Determine the (x, y) coordinate at the center of the cell enclosing the given text.  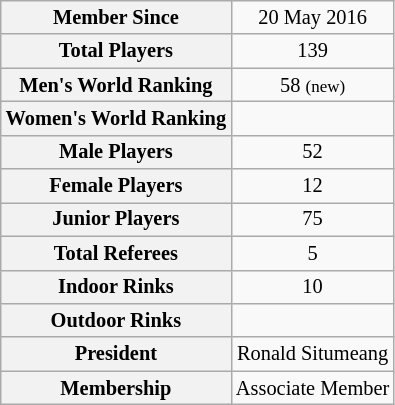
20 May 2016 (312, 17)
Men's World Ranking (116, 85)
139 (312, 51)
Female Players (116, 186)
12 (312, 186)
10 (312, 287)
52 (312, 152)
Outdoor Rinks (116, 320)
Associate Member (312, 388)
Membership (116, 388)
Male Players (116, 152)
Ronald Situmeang (312, 354)
5 (312, 253)
President (116, 354)
Member Since (116, 17)
75 (312, 219)
Indoor Rinks (116, 287)
58 (new) (312, 85)
Total Players (116, 51)
Women's World Ranking (116, 118)
Total Referees (116, 253)
Junior Players (116, 219)
